Detect which cell encompasses the target text, then output its [x, y] center coordinate. 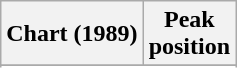
Chart (1989) [72, 34]
Peakposition [189, 34]
